Output the [X, Y] coordinate of the center of the cell containing the given text.  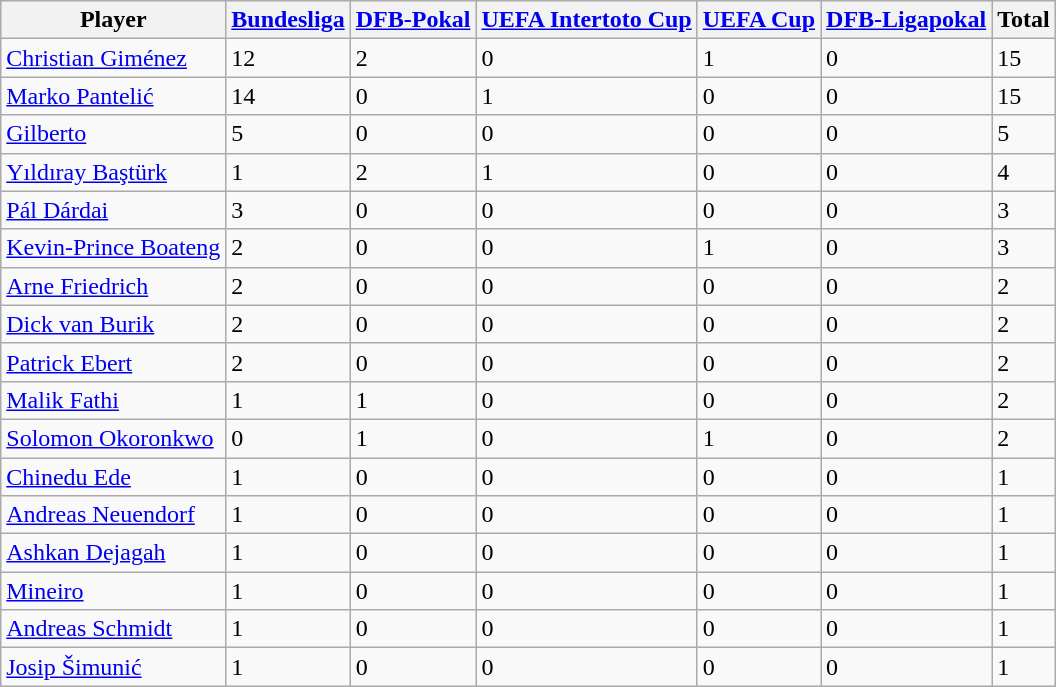
Josip Šimunić [114, 667]
Solomon Okoronkwo [114, 438]
Dick van Burik [114, 324]
DFB-Ligapokal [906, 20]
UEFA Intertoto Cup [586, 20]
Gilberto [114, 134]
Kevin-Prince Boateng [114, 248]
Marko Pantelić [114, 96]
12 [288, 58]
Andreas Neuendorf [114, 515]
Total [1024, 20]
UEFA Cup [758, 20]
14 [288, 96]
Malik Fathi [114, 400]
Andreas Schmidt [114, 629]
Player [114, 20]
Christian Giménez [114, 58]
Arne Friedrich [114, 286]
DFB-Pokal [413, 20]
4 [1024, 172]
Yıldıray Baştürk [114, 172]
Bundesliga [288, 20]
Chinedu Ede [114, 477]
Pál Dárdai [114, 210]
Ashkan Dejagah [114, 553]
Patrick Ebert [114, 362]
Mineiro [114, 591]
